Output the [x, y] coordinate of the center of the cell containing the given text.  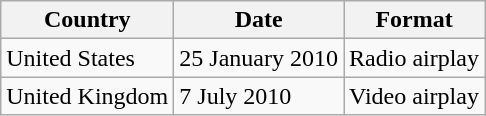
Country [88, 20]
Video airplay [414, 96]
United States [88, 58]
25 January 2010 [259, 58]
7 July 2010 [259, 96]
Radio airplay [414, 58]
Date [259, 20]
Format [414, 20]
United Kingdom [88, 96]
